Locate the cell with the specified text and output its [x, y] center coordinate. 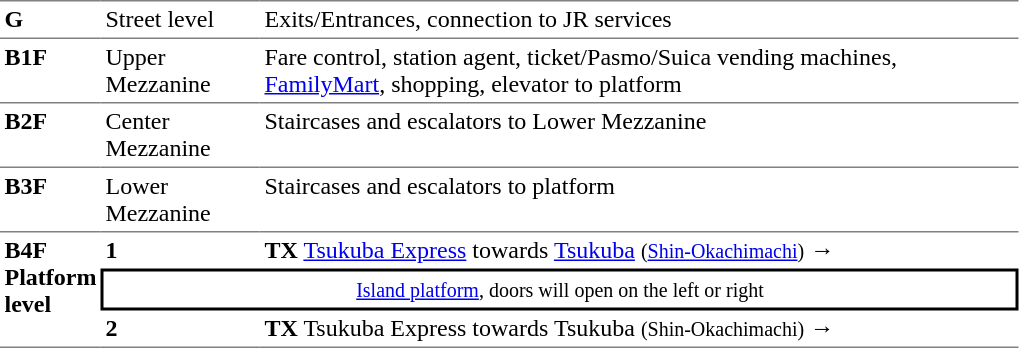
2 [180, 329]
Center Mezzanine [180, 136]
Street level [180, 20]
B2F [50, 136]
Upper Mezzanine [180, 71]
Lower Mezzanine [180, 200]
1 [180, 250]
Island platform, doors will open on the left or right [560, 289]
Staircases and escalators to platform [640, 200]
Staircases and escalators to Lower Mezzanine [640, 136]
B1F [50, 71]
B3F [50, 200]
G [50, 20]
B4FPlatform level [50, 290]
Fare control, station agent, ticket/Pasmo/Suica vending machines, FamilyMart, shopping, elevator to platform [640, 71]
Exits/Entrances, connection to JR services [640, 20]
